From the cell containing the given text, extract its center point as (x, y) coordinate. 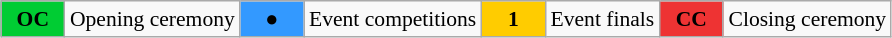
CC (691, 19)
OC (33, 19)
Opening ceremony (152, 19)
Event finals (602, 19)
Closing ceremony (807, 19)
Event competitions (392, 19)
● (272, 19)
1 (513, 19)
